Search for the cell housing the specified text and yield its [X, Y] center coordinate. 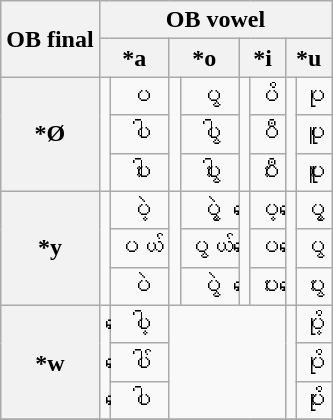
ပွေ့ [314, 210]
ပီး [268, 172]
ပေ [268, 248]
OB final [50, 39]
ပီ [268, 134]
ပါး [140, 172]
ပယ် [140, 248]
ပို့ [314, 324]
ပိုး [314, 400]
*u [309, 58]
ပွေး [314, 286]
ပဲ့ [140, 210]
*Ø [50, 134]
*w [50, 362]
ပွယ် [210, 248]
ပူ [314, 134]
ပေါ် [140, 362]
ပူး [314, 172]
ပွါး [210, 172]
ပဲ [140, 286]
ပို [314, 362]
ပေါ [140, 400]
*i [262, 58]
ပွေ [314, 248]
ပိ [268, 96]
ပွါ [210, 134]
OB vowel [215, 20]
ပွဲ့ [210, 210]
ပွဲ [210, 286]
ပွ [210, 96]
ပု [314, 96]
*o [204, 58]
*a [134, 58]
ပေး [268, 286]
ပေ့ [268, 210]
ပေါ့ [140, 324]
*y [50, 248]
ပ [140, 96]
ပါ [140, 134]
